Identify which cell holds the provided text, then report its [x, y] central coordinate. 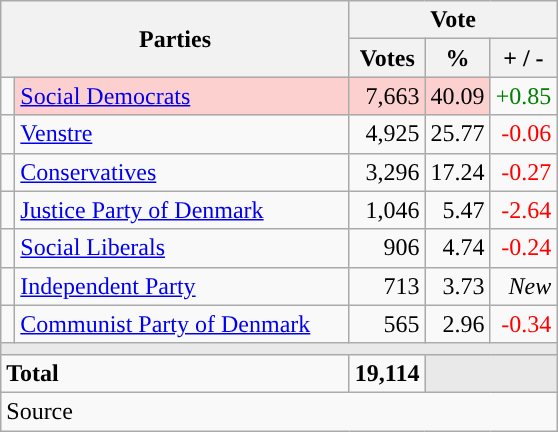
7,663 [387, 96]
4,925 [387, 134]
Venstre [182, 134]
17.24 [458, 172]
Votes [387, 58]
713 [387, 286]
Independent Party [182, 286]
Total [176, 373]
Communist Party of Denmark [182, 324]
-2.64 [524, 210]
Conservatives [182, 172]
906 [387, 248]
Parties [176, 39]
-0.24 [524, 248]
19,114 [387, 373]
-0.34 [524, 324]
3.73 [458, 286]
Source [279, 411]
+0.85 [524, 96]
565 [387, 324]
Social Democrats [182, 96]
4.74 [458, 248]
-0.06 [524, 134]
3,296 [387, 172]
% [458, 58]
+ / - [524, 58]
1,046 [387, 210]
-0.27 [524, 172]
Justice Party of Denmark [182, 210]
40.09 [458, 96]
Vote [452, 20]
2.96 [458, 324]
Social Liberals [182, 248]
5.47 [458, 210]
New [524, 286]
25.77 [458, 134]
